Return the (x, y) coordinate for the center point of the cell that contains the specified text.  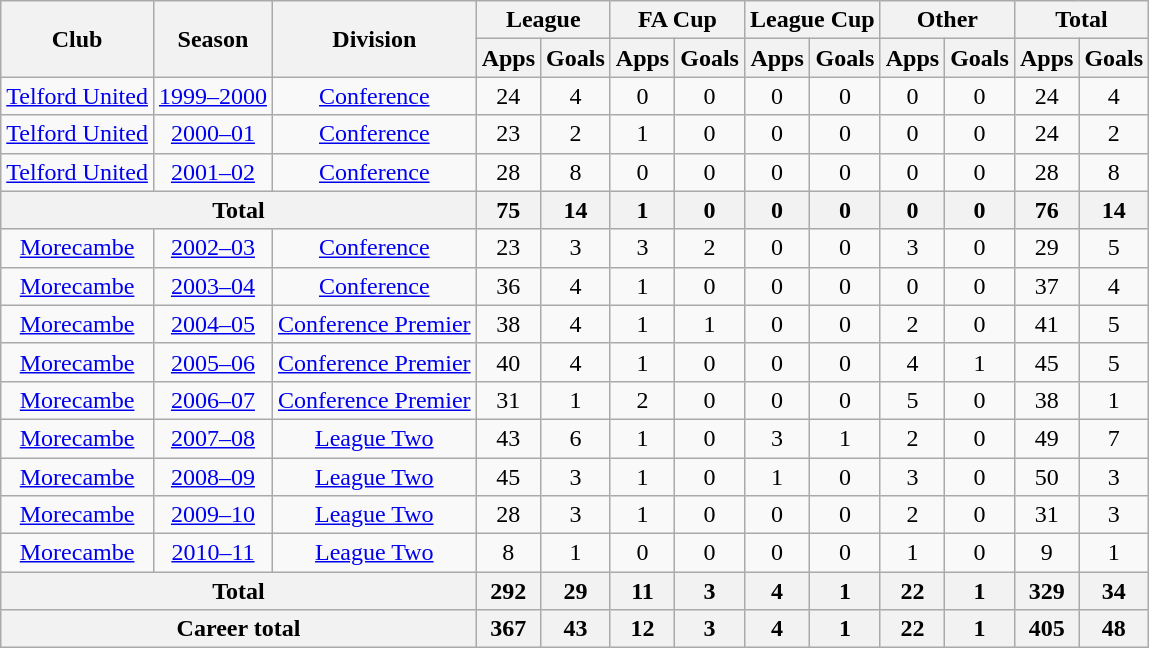
37 (1046, 286)
Season (212, 39)
2004–05 (212, 324)
49 (1046, 438)
League (543, 20)
11 (642, 591)
Division (374, 39)
2008–09 (212, 477)
Club (78, 39)
12 (642, 629)
2003–04 (212, 286)
1999–2000 (212, 96)
2006–07 (212, 400)
FA Cup (677, 20)
75 (508, 210)
329 (1046, 591)
7 (1114, 438)
36 (508, 286)
292 (508, 591)
48 (1114, 629)
2005–06 (212, 362)
41 (1046, 324)
50 (1046, 477)
2002–03 (212, 248)
34 (1114, 591)
40 (508, 362)
2000–01 (212, 134)
9 (1046, 553)
League Cup (812, 20)
367 (508, 629)
Other (947, 20)
405 (1046, 629)
2009–10 (212, 515)
76 (1046, 210)
2007–08 (212, 438)
Career total (238, 629)
6 (576, 438)
2010–11 (212, 553)
2001–02 (212, 172)
